Pinpoint the cell where the given text exists, returning its (X, Y) midpoint coordinate. 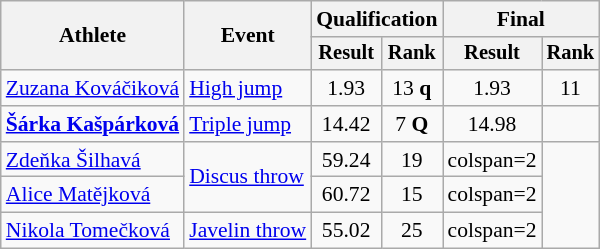
Discus throw (248, 178)
60.72 (346, 195)
Final (520, 19)
Qualification (376, 19)
25 (412, 231)
14.42 (346, 124)
Alice Matějková (92, 195)
High jump (248, 88)
Nikola Tomečková (92, 231)
7 Q (412, 124)
55.02 (346, 231)
59.24 (346, 160)
11 (571, 88)
Athlete (92, 36)
13 q (412, 88)
Zdeňka Šilhavá (92, 160)
14.98 (492, 124)
Triple jump (248, 124)
Šárka Kašpárková (92, 124)
19 (412, 160)
Event (248, 36)
15 (412, 195)
Zuzana Kováčiková (92, 88)
Javelin throw (248, 231)
